Detect which cell encompasses the target text, then output its [X, Y] center coordinate. 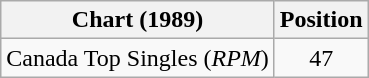
47 [321, 58]
Position [321, 20]
Chart (1989) [138, 20]
Canada Top Singles (RPM) [138, 58]
